Detect which cell encompasses the target text, then output its (x, y) center coordinate. 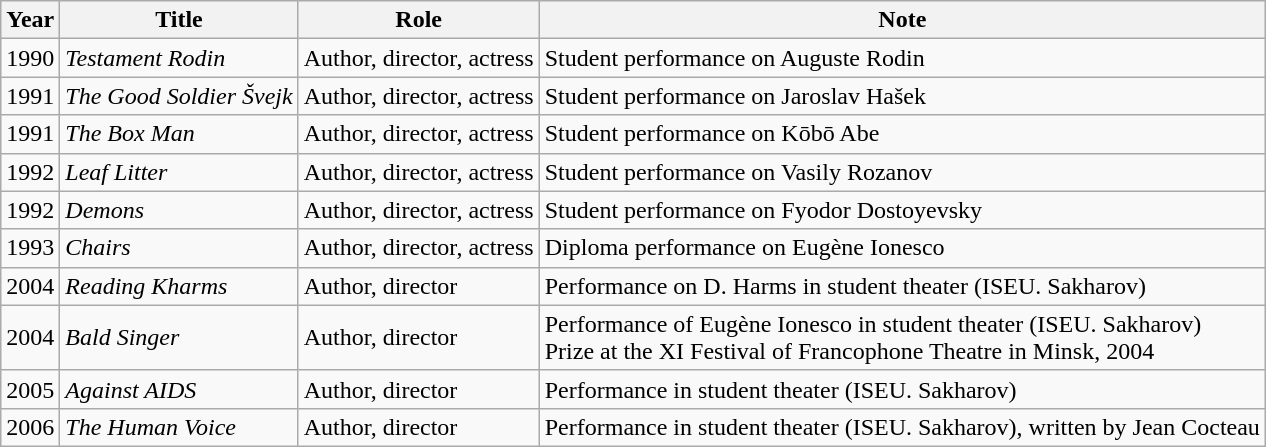
Student performance on Vasily Rozanov (902, 172)
Diploma performance on Eugène Ionesco (902, 248)
Performance on D. Harms in student theater (ISEU. Sakharov) (902, 286)
Role (418, 20)
Leaf Litter (179, 172)
Performance of Eugène Ionesco in student theater (ISEU. Sakharov)Prize at the XI Festival of Francophone Theatre in Minsk, 2004 (902, 338)
Performance in student theater (ISEU. Sakharov), written by Jean Cocteau (902, 427)
Note (902, 20)
Against AIDS (179, 389)
1993 (30, 248)
Student performance on Auguste Rodin (902, 58)
Student performance on Jaroslav Hašek (902, 96)
Performance in student theater (ISEU. Sakharov) (902, 389)
1990 (30, 58)
The Box Man (179, 134)
Bald Singer (179, 338)
Testament Rodin (179, 58)
2005 (30, 389)
Title (179, 20)
Year (30, 20)
Demons (179, 210)
2006 (30, 427)
Student performance on Kōbō Abe (902, 134)
Reading Kharms (179, 286)
Chairs (179, 248)
The Human Voice (179, 427)
The Good Soldier Švejk (179, 96)
Student performance on Fyodor Dostoyevsky (902, 210)
